Capture the cell that displays the provided text and extract its (x, y) central coordinate. 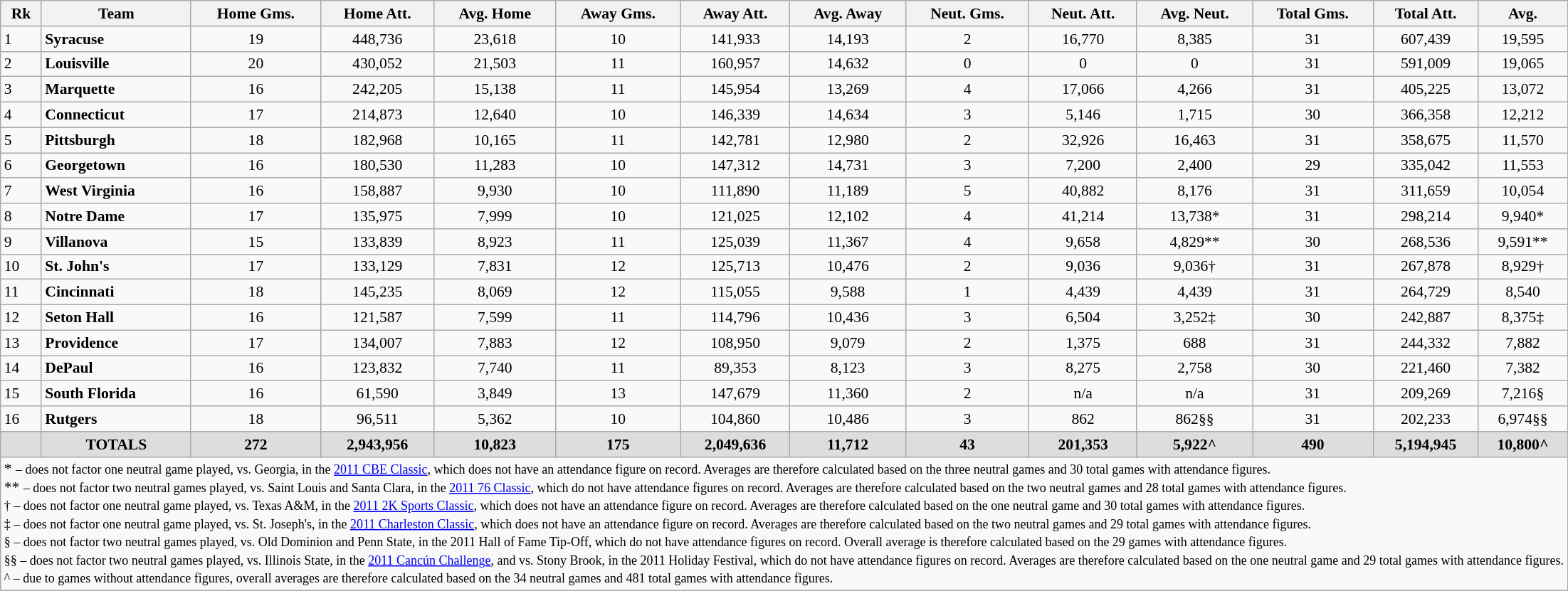
311,659 (1426, 191)
591,009 (1426, 64)
7 (21, 191)
147,312 (735, 166)
7,200 (1083, 166)
Georgetown (116, 166)
298,214 (1426, 216)
Away Gms. (618, 14)
Total Gms. (1313, 14)
268,536 (1426, 242)
11,553 (1523, 166)
7,740 (495, 368)
201,353 (1083, 444)
5,362 (495, 419)
Avg. (1523, 14)
180,530 (377, 166)
9,930 (495, 191)
Home Att. (377, 14)
405,225 (1426, 90)
366,358 (1426, 115)
West Virginia (116, 191)
202,233 (1426, 419)
7,216§ (1523, 394)
10,476 (848, 267)
11,360 (848, 394)
16,463 (1194, 140)
8,123 (848, 368)
3,252‡ (1194, 318)
4,829** (1194, 242)
9,940* (1523, 216)
125,713 (735, 267)
9,591** (1523, 242)
13,269 (848, 90)
335,042 (1426, 166)
South Florida (116, 394)
14,632 (848, 64)
23,618 (495, 39)
11,283 (495, 166)
111,890 (735, 191)
14,731 (848, 166)
Seton Hall (116, 318)
9 (21, 242)
3,849 (495, 394)
89,353 (735, 368)
10,800^ (1523, 444)
8,275 (1083, 368)
Away Att. (735, 14)
32,926 (1083, 140)
17,066 (1083, 90)
7,382 (1523, 368)
8,385 (1194, 39)
Avg. Home (495, 14)
20 (256, 64)
TOTALS (116, 444)
2,758 (1194, 368)
12,212 (1523, 115)
Neut. Gms. (967, 14)
6,504 (1083, 318)
7,882 (1523, 343)
121,025 (735, 216)
2,049,636 (735, 444)
13,738* (1194, 216)
12,102 (848, 216)
8,929† (1523, 267)
175 (618, 444)
14,634 (848, 115)
133,129 (377, 267)
41,214 (1083, 216)
862§§ (1194, 419)
9,588 (848, 292)
123,832 (377, 368)
9,658 (1083, 242)
7,999 (495, 216)
Neut. Att. (1083, 14)
40,882 (1083, 191)
15,138 (495, 90)
Pittsburgh (116, 140)
1,375 (1083, 343)
104,860 (735, 419)
2,400 (1194, 166)
242,205 (377, 90)
10,486 (848, 419)
108,950 (735, 343)
4,266 (1194, 90)
9,036† (1194, 267)
490 (1313, 444)
11,189 (848, 191)
7,831 (495, 267)
147,679 (735, 394)
13,072 (1523, 90)
125,039 (735, 242)
158,887 (377, 191)
8,375‡ (1523, 318)
Villanova (116, 242)
5,194,945 (1426, 444)
221,460 (1426, 368)
430,052 (377, 64)
Notre Dame (116, 216)
11,367 (848, 242)
264,729 (1426, 292)
11,570 (1523, 140)
29 (1313, 166)
8 (21, 216)
114,796 (735, 318)
209,269 (1426, 394)
607,439 (1426, 39)
1,715 (1194, 115)
10,054 (1523, 191)
Louisville (116, 64)
142,781 (735, 140)
214,873 (377, 115)
135,975 (377, 216)
Home Gms. (256, 14)
2,943,956 (377, 444)
688 (1194, 343)
16,770 (1083, 39)
8,923 (495, 242)
14 (21, 368)
7,883 (495, 343)
6,974§§ (1523, 419)
14,193 (848, 39)
267,878 (1426, 267)
134,007 (377, 343)
Providence (116, 343)
8,069 (495, 292)
43 (967, 444)
12,980 (848, 140)
21,503 (495, 64)
272 (256, 444)
448,736 (377, 39)
160,957 (735, 64)
244,332 (1426, 343)
8,540 (1523, 292)
182,968 (377, 140)
10,823 (495, 444)
12,640 (495, 115)
Total Att. (1426, 14)
145,235 (377, 292)
146,339 (735, 115)
Connecticut (116, 115)
Rutgers (116, 419)
10,165 (495, 140)
Syracuse (116, 39)
19,595 (1523, 39)
19,065 (1523, 64)
9,079 (848, 343)
10,436 (848, 318)
133,839 (377, 242)
96,511 (377, 419)
Avg. Neut. (1194, 14)
Rk (21, 14)
7,599 (495, 318)
Marquette (116, 90)
Cincinnati (116, 292)
145,954 (735, 90)
Avg. Away (848, 14)
115,055 (735, 292)
DePaul (116, 368)
5,146 (1083, 115)
141,933 (735, 39)
61,590 (377, 394)
Team (116, 14)
5,922^ (1194, 444)
6 (21, 166)
121,587 (377, 318)
862 (1083, 419)
9,036 (1083, 267)
19 (256, 39)
242,887 (1426, 318)
8,176 (1194, 191)
358,675 (1426, 140)
11,712 (848, 444)
St. John's (116, 267)
